Locate the cell with the specified text and output its (X, Y) center coordinate. 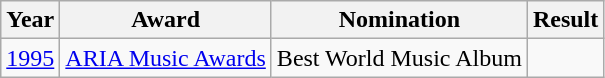
Result (565, 20)
Year (30, 20)
Nomination (399, 20)
1995 (30, 58)
ARIA Music Awards (166, 58)
Award (166, 20)
Best World Music Album (399, 58)
